Extract the [x, y] coordinate from the center of the cell holding the provided text.  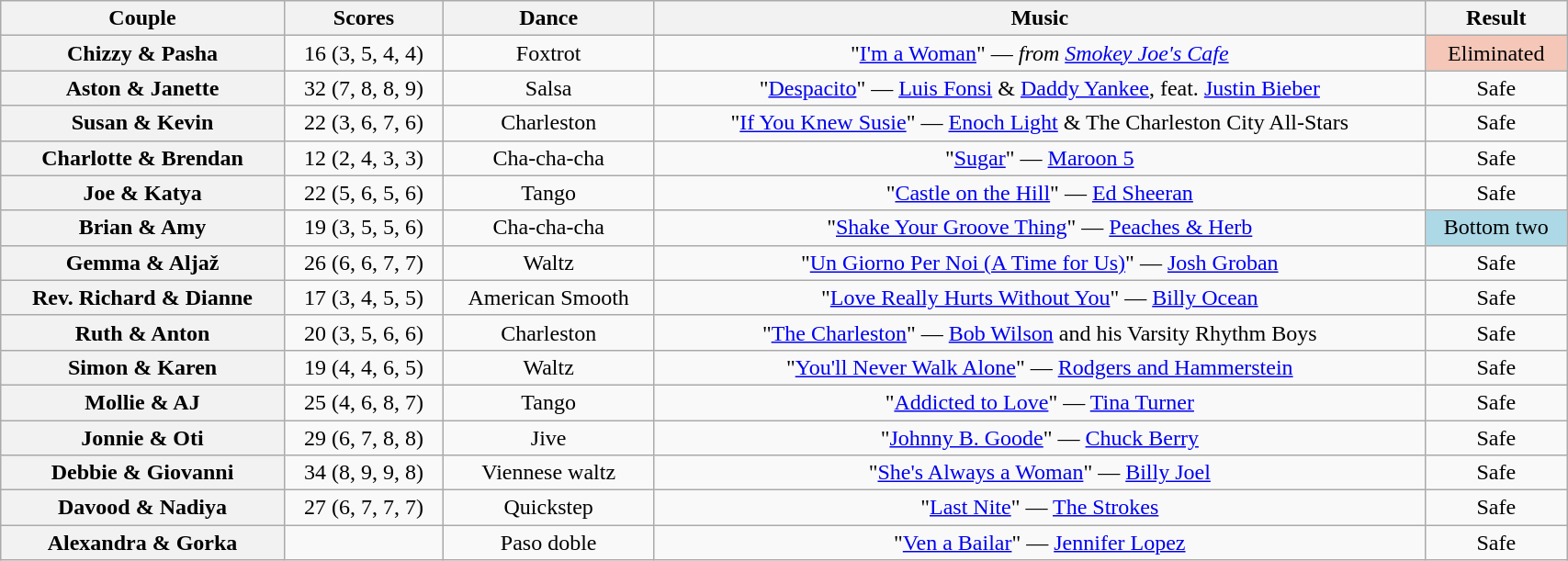
Brian & Amy [143, 228]
19 (4, 4, 6, 5) [364, 367]
Salsa [549, 88]
"Sugar" — Maroon 5 [1040, 158]
Eliminated [1496, 53]
Foxtrot [549, 53]
Viennese waltz [549, 473]
22 (3, 6, 7, 6) [364, 123]
25 (4, 6, 8, 7) [364, 402]
Bottom two [1496, 228]
"The Charleston" — Bob Wilson and his Varsity Rhythm Boys [1040, 332]
Joe & Katya [143, 193]
22 (5, 6, 5, 6) [364, 193]
27 (6, 7, 7, 7) [364, 508]
Couple [143, 18]
Gemma & Aljaž [143, 263]
26 (6, 6, 7, 7) [364, 263]
Paso doble [549, 543]
"Castle on the Hill" — Ed Sheeran [1040, 193]
19 (3, 5, 5, 6) [364, 228]
Chizzy & Pasha [143, 53]
Scores [364, 18]
"Last Nite" — The Strokes [1040, 508]
Charlotte & Brendan [143, 158]
"You'll Never Walk Alone" — Rodgers and Hammerstein [1040, 367]
Rev. Richard & Dianne [143, 297]
"Addicted to Love" — Tina Turner [1040, 402]
"If You Knew Susie" — Enoch Light & The Charleston City All-Stars [1040, 123]
Music [1040, 18]
Alexandra & Gorka [143, 543]
"Johnny B. Goode" — Chuck Berry [1040, 438]
Susan & Kevin [143, 123]
Aston & Janette [143, 88]
Dance [549, 18]
"Love Really Hurts Without You" — Billy Ocean [1040, 297]
34 (8, 9, 9, 8) [364, 473]
"Shake Your Groove Thing" — Peaches & Herb [1040, 228]
Mollie & AJ [143, 402]
Simon & Karen [143, 367]
Jonnie & Oti [143, 438]
17 (3, 4, 5, 5) [364, 297]
American Smooth [549, 297]
29 (6, 7, 8, 8) [364, 438]
Davood & Nadiya [143, 508]
"I'm a Woman" — from Smokey Joe's Cafe [1040, 53]
20 (3, 5, 6, 6) [364, 332]
"Un Giorno Per Noi (A Time for Us)" — Josh Groban [1040, 263]
"She's Always a Woman" — Billy Joel [1040, 473]
Quickstep [549, 508]
32 (7, 8, 8, 9) [364, 88]
16 (3, 5, 4, 4) [364, 53]
Debbie & Giovanni [143, 473]
"Ven a Bailar" — Jennifer Lopez [1040, 543]
Ruth & Anton [143, 332]
Result [1496, 18]
Jive [549, 438]
"Despacito" — Luis Fonsi & Daddy Yankee, feat. Justin Bieber [1040, 88]
12 (2, 4, 3, 3) [364, 158]
